Provide the [X, Y] coordinate of the cell's center where the given text is located.  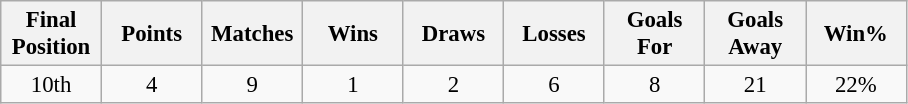
Wins [354, 34]
Goals Away [756, 34]
Losses [554, 34]
Points [152, 34]
6 [554, 85]
2 [454, 85]
21 [756, 85]
4 [152, 85]
22% [856, 85]
Final Position [52, 34]
Draws [454, 34]
1 [354, 85]
Matches [252, 34]
9 [252, 85]
10th [52, 85]
Goals For [654, 34]
8 [654, 85]
Win% [856, 34]
